Return (X, Y) of the center of cell containing provided text 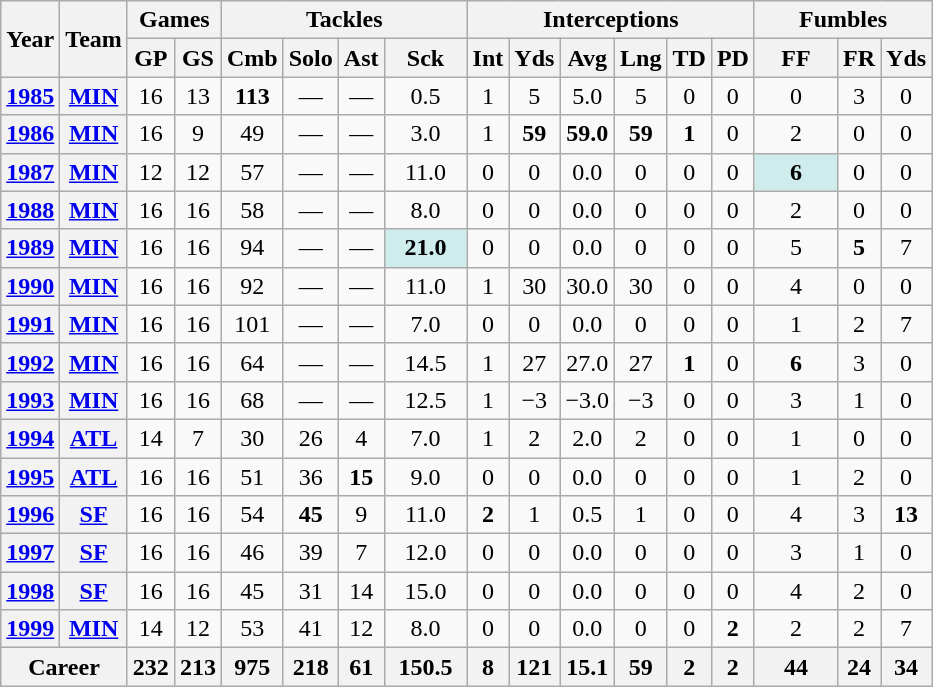
Fumbles (842, 20)
24 (858, 667)
58 (252, 210)
12.0 (426, 553)
FF (796, 58)
1992 (30, 362)
Avg (588, 58)
Interceptions (610, 20)
113 (252, 96)
92 (252, 286)
94 (252, 248)
150.5 (426, 667)
59.0 (588, 134)
Team (94, 39)
Year (30, 39)
9.0 (426, 477)
Sck (426, 58)
Games (174, 20)
49 (252, 134)
1998 (30, 591)
44 (796, 667)
15.1 (588, 667)
1988 (30, 210)
PD (732, 58)
34 (906, 667)
5.0 (588, 96)
1990 (30, 286)
64 (252, 362)
3.0 (426, 134)
1995 (30, 477)
975 (252, 667)
1991 (30, 324)
Int (488, 58)
Solo (310, 58)
Tackles (344, 20)
101 (252, 324)
Cmb (252, 58)
1999 (30, 629)
1997 (30, 553)
68 (252, 400)
26 (310, 438)
−3.0 (588, 400)
8 (488, 667)
1989 (30, 248)
46 (252, 553)
1986 (30, 134)
14.5 (426, 362)
1994 (30, 438)
Lng (641, 58)
27.0 (588, 362)
1993 (30, 400)
Career (64, 667)
213 (198, 667)
31 (310, 591)
15 (361, 477)
121 (534, 667)
36 (310, 477)
61 (361, 667)
FR (858, 58)
39 (310, 553)
57 (252, 172)
54 (252, 515)
1996 (30, 515)
30.0 (588, 286)
15.0 (426, 591)
218 (310, 667)
1985 (30, 96)
232 (150, 667)
Ast (361, 58)
1987 (30, 172)
12.5 (426, 400)
GP (150, 58)
51 (252, 477)
21.0 (426, 248)
GS (198, 58)
53 (252, 629)
41 (310, 629)
2.0 (588, 438)
TD (689, 58)
